Detect which cell encompasses the target text, then output its [x, y] center coordinate. 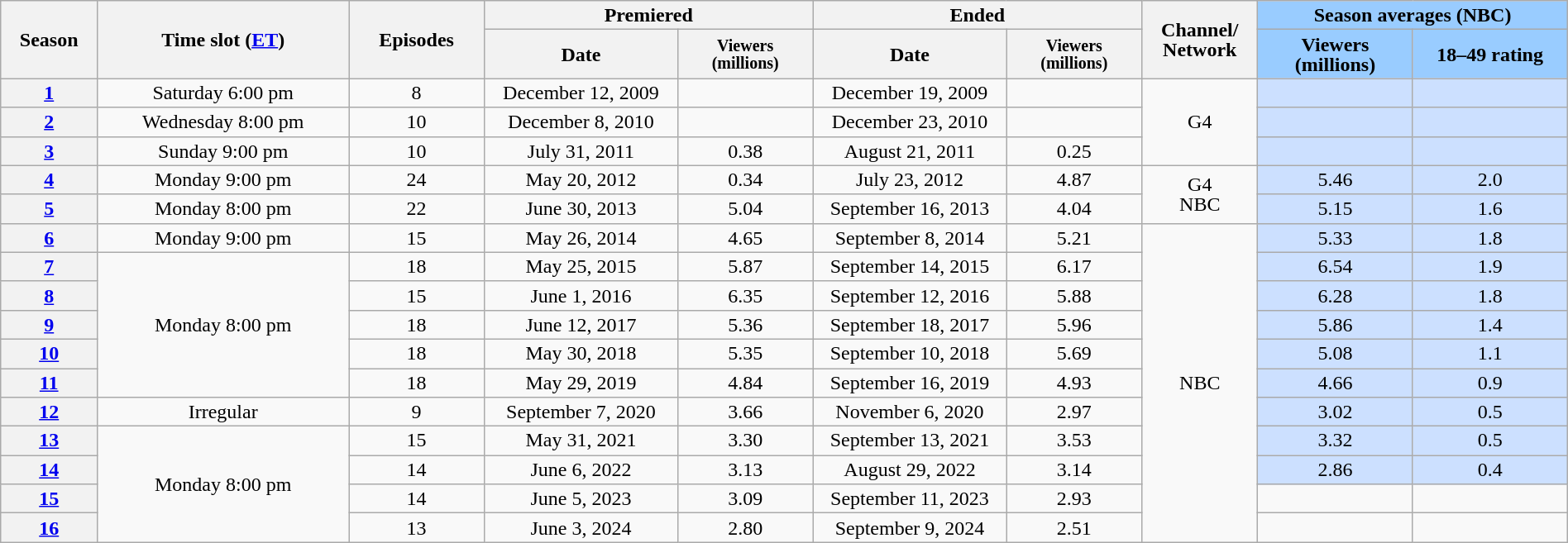
5.88 [1074, 296]
July 31, 2011 [581, 150]
6.28 [1335, 296]
5.21 [1074, 238]
Irregular [223, 412]
6.54 [1335, 266]
24 [417, 180]
2.51 [1074, 527]
3.02 [1335, 412]
5.96 [1074, 324]
3.14 [1074, 469]
0.25 [1074, 150]
September 8, 2014 [910, 238]
3.53 [1074, 441]
5 [50, 208]
4 [50, 180]
3.09 [745, 499]
June 12, 2017 [581, 324]
3.32 [1335, 441]
1.6 [1490, 208]
June 30, 2013 [581, 208]
September 9, 2024 [910, 527]
2.93 [1074, 499]
December 8, 2010 [581, 122]
May 29, 2019 [581, 383]
Time slot (ET) [223, 40]
5.15 [1335, 208]
Wednesday 8:00 pm [223, 122]
May 20, 2012 [581, 180]
2.97 [1074, 412]
1.4 [1490, 324]
Viewers (millions) [1335, 55]
Season [50, 40]
3.30 [745, 441]
2.80 [745, 527]
3.13 [745, 469]
0.34 [745, 180]
September 12, 2016 [910, 296]
September 18, 2017 [910, 324]
12 [50, 412]
6 [50, 238]
4.93 [1074, 383]
Season averages (NBC) [1413, 15]
5.04 [745, 208]
2.86 [1335, 469]
4.65 [745, 238]
18–49 rating [1490, 55]
August 29, 2022 [910, 469]
NBC [1200, 383]
1.9 [1490, 266]
September 11, 2023 [910, 499]
1.1 [1490, 354]
May 25, 2015 [581, 266]
November 6, 2020 [910, 412]
Premiered [648, 15]
September 10, 2018 [910, 354]
June 3, 2024 [581, 527]
0.4 [1490, 469]
5.46 [1335, 180]
May 30, 2018 [581, 354]
5.36 [745, 324]
0.9 [1490, 383]
4.04 [1074, 208]
5.35 [745, 354]
May 31, 2021 [581, 441]
June 5, 2023 [581, 499]
December 19, 2009 [910, 93]
2.0 [1490, 180]
September 7, 2020 [581, 412]
December 23, 2010 [910, 122]
September 16, 2013 [910, 208]
June 6, 2022 [581, 469]
16 [50, 527]
6.17 [1074, 266]
G4NBC [1200, 194]
Ended [978, 15]
5.87 [745, 266]
1 [50, 93]
G4 [1200, 122]
3.66 [745, 412]
September 16, 2019 [910, 383]
May 26, 2014 [581, 238]
5.33 [1335, 238]
4.84 [745, 383]
6.35 [745, 296]
September 14, 2015 [910, 266]
Episodes [417, 40]
September 13, 2021 [910, 441]
Saturday 6:00 pm [223, 93]
7 [50, 266]
5.86 [1335, 324]
August 21, 2011 [910, 150]
11 [50, 383]
0.38 [745, 150]
4.66 [1335, 383]
Channel/Network [1200, 40]
2 [50, 122]
5.69 [1074, 354]
July 23, 2012 [910, 180]
4.87 [1074, 180]
Sunday 9:00 pm [223, 150]
June 1, 2016 [581, 296]
5.08 [1335, 354]
3 [50, 150]
December 12, 2009 [581, 93]
22 [417, 208]
